For the text-containing cell, return its midpoint in [x, y] coordinate format. 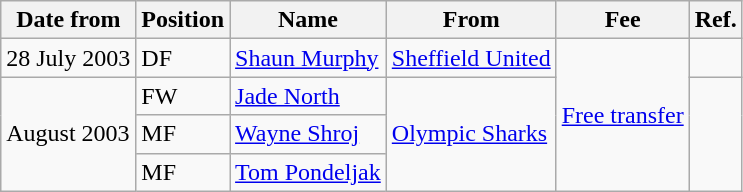
Name [308, 20]
Fee [622, 20]
28 July 2003 [68, 58]
FW [183, 96]
Free transfer [622, 115]
Jade North [308, 96]
Position [183, 20]
From [471, 20]
Sheffield United [471, 58]
Date from [68, 20]
Shaun Murphy [308, 58]
August 2003 [68, 134]
Olympic Sharks [471, 134]
Wayne Shroj [308, 134]
Ref. [716, 20]
DF [183, 58]
Tom Pondeljak [308, 172]
